Capture the cell that displays the provided text and extract its [x, y] central coordinate. 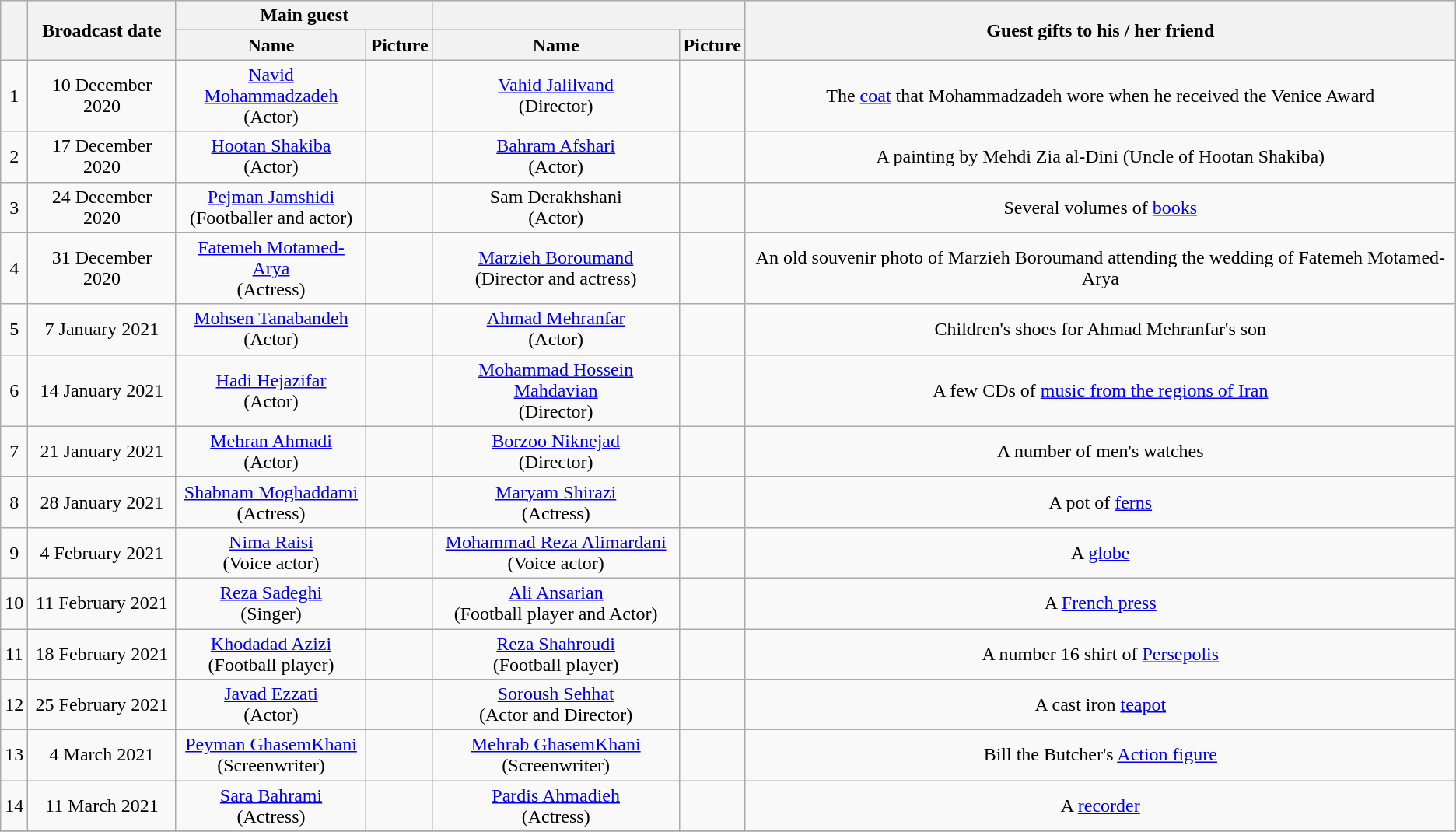
Peyman GhasemKhani(Screenwriter) [271, 756]
Shabnam Moghaddami(Actress) [271, 502]
A cast iron teapot [1100, 704]
A number 16 shirt of Persepolis [1100, 653]
14 January 2021 [102, 390]
12 [14, 704]
Reza Sadeghi(Singer) [271, 603]
10 December 2020 [102, 96]
A French press [1100, 603]
Fatemeh Motamed-Arya(Actress) [271, 268]
Javad Ezzati(Actor) [271, 704]
Children's shoes for Ahmad Mehranfar's son [1100, 330]
A few CDs of music from the regions of Iran [1100, 390]
9 [14, 552]
A globe [1100, 552]
Main guest [304, 16]
Hadi Hejazifar(Actor) [271, 390]
Hootan Shakiba(Actor) [271, 157]
24 December 2020 [102, 207]
Vahid Jalilvand(Director) [555, 96]
Bill the Butcher's Action figure [1100, 756]
4 March 2021 [102, 756]
A recorder [1100, 806]
1 [14, 96]
Maryam Shirazi(Actress) [555, 502]
Marzieh Boroumand(Director and actress) [555, 268]
Mohammad Hossein Mahdavian(Director) [555, 390]
28 January 2021 [102, 502]
Ali Ansarian(Football player and Actor) [555, 603]
3 [14, 207]
18 February 2021 [102, 653]
Sam Derakhshani(Actor) [555, 207]
2 [14, 157]
Mohsen Tanabandeh(Actor) [271, 330]
25 February 2021 [102, 704]
Soroush Sehhat(Actor and Director) [555, 704]
4 [14, 268]
13 [14, 756]
Ahmad Mehranfar(Actor) [555, 330]
Several volumes of books [1100, 207]
14 [14, 806]
Mohammad Reza Alimardani(Voice actor) [555, 552]
Mehrab GhasemKhani(Screenwriter) [555, 756]
Mehran Ahmadi(Actor) [271, 451]
11 February 2021 [102, 603]
17 December 2020 [102, 157]
Navid Mohammadzadeh(Actor) [271, 96]
The coat that Mohammadzadeh wore when he received the Venice Award [1100, 96]
31 December 2020 [102, 268]
10 [14, 603]
Pardis Ahmadieh(Actress) [555, 806]
Sara Bahrami(Actress) [271, 806]
4 February 2021 [102, 552]
Borzoo Niknejad(Director) [555, 451]
A number of men's watches [1100, 451]
7 January 2021 [102, 330]
Reza Shahroudi(Football player) [555, 653]
6 [14, 390]
A painting by Mehdi Zia al-Dini (Uncle of Hootan Shakiba) [1100, 157]
11 [14, 653]
7 [14, 451]
Guest gifts to his / her friend [1100, 30]
Pejman Jamshidi(Footballer and actor) [271, 207]
Bahram Afshari(Actor) [555, 157]
8 [14, 502]
Broadcast date [102, 30]
Nima Raisi(Voice actor) [271, 552]
An old souvenir photo of Marzieh Boroumand attending the wedding of Fatemeh Motamed-Arya [1100, 268]
Khodadad Azizi(Football player) [271, 653]
21 January 2021 [102, 451]
5 [14, 330]
A pot of ferns [1100, 502]
11 March 2021 [102, 806]
